Locate the cell with the specified text and output its [X, Y] center coordinate. 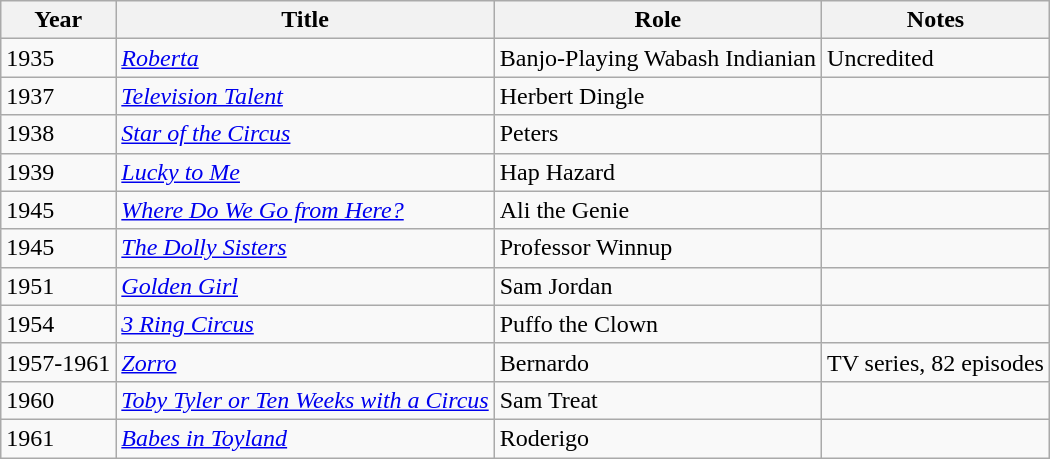
Where Do We Go from Here? [305, 210]
Golden Girl [305, 286]
Notes [936, 20]
Zorro [305, 362]
Uncredited [936, 58]
1957-1961 [58, 362]
Star of the Circus [305, 134]
Bernardo [658, 362]
Ali the Genie [658, 210]
Professor Winnup [658, 248]
1951 [58, 286]
Lucky to Me [305, 172]
1935 [58, 58]
TV series, 82 episodes [936, 362]
Television Talent [305, 96]
Role [658, 20]
1961 [58, 438]
Sam Treat [658, 400]
The Dolly Sisters [305, 248]
1960 [58, 400]
Year [58, 20]
3 Ring Circus [305, 324]
Roderigo [658, 438]
Banjo-Playing Wabash Indianian [658, 58]
Toby Tyler or Ten Weeks with a Circus [305, 400]
1937 [58, 96]
1938 [58, 134]
Title [305, 20]
1954 [58, 324]
Sam Jordan [658, 286]
Puffo the Clown [658, 324]
Peters [658, 134]
Herbert Dingle [658, 96]
Hap Hazard [658, 172]
Babes in Toyland [305, 438]
1939 [58, 172]
Roberta [305, 58]
